Search for the cell housing the specified text and yield its [X, Y] center coordinate. 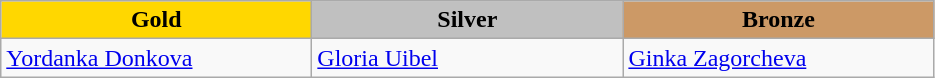
Gloria Uibel [468, 58]
Ginka Zagorcheva [778, 58]
Silver [468, 20]
Bronze [778, 20]
Yordanka Donkova [156, 58]
Gold [156, 20]
